Scan for the cell matching the given text and deliver its (X, Y) coordinate at center. 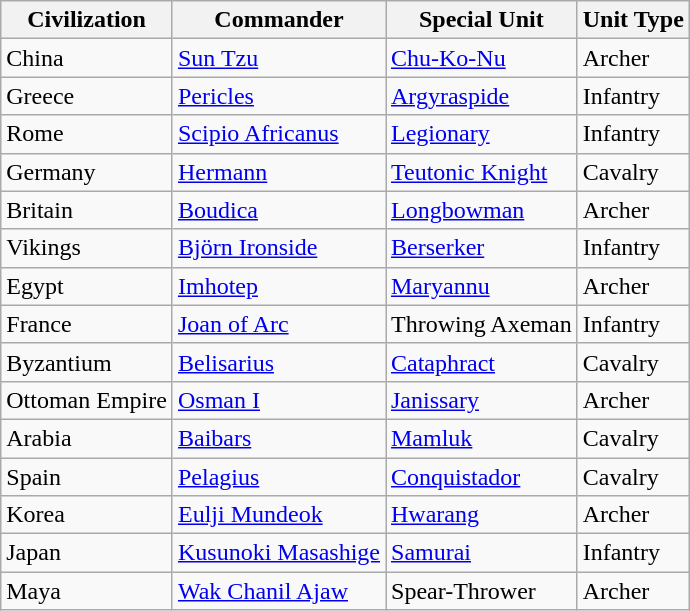
Spear-Thrower (482, 591)
Longbowman (482, 210)
Commander (278, 20)
China (87, 58)
Maryannu (482, 286)
Cataphract (482, 362)
Germany (87, 172)
Osman I (278, 400)
Boudica (278, 210)
Chu-Ko-Nu (482, 58)
Egypt (87, 286)
Belisarius (278, 362)
Britain (87, 210)
Japan (87, 553)
Byzantium (87, 362)
Sun Tzu (278, 58)
Teutonic Knight (482, 172)
Special Unit (482, 20)
Unit Type (633, 20)
Janissary (482, 400)
Pericles (278, 96)
Kusunoki Masashige (278, 553)
Berserker (482, 248)
Ottoman Empire (87, 400)
Joan of Arc (278, 324)
Arabia (87, 438)
Pelagius (278, 477)
Baibars (278, 438)
Imhotep (278, 286)
Rome (87, 134)
Greece (87, 96)
Björn Ironside (278, 248)
Wak Chanil Ajaw (278, 591)
Eulji Mundeok (278, 515)
Spain (87, 477)
Mamluk (482, 438)
France (87, 324)
Scipio Africanus (278, 134)
Vikings (87, 248)
Samurai (482, 553)
Maya (87, 591)
Civilization (87, 20)
Hermann (278, 172)
Hwarang (482, 515)
Argyraspide (482, 96)
Throwing Axeman (482, 324)
Legionary (482, 134)
Korea (87, 515)
Conquistador (482, 477)
